Detect which cell encompasses the target text, then output its (X, Y) center coordinate. 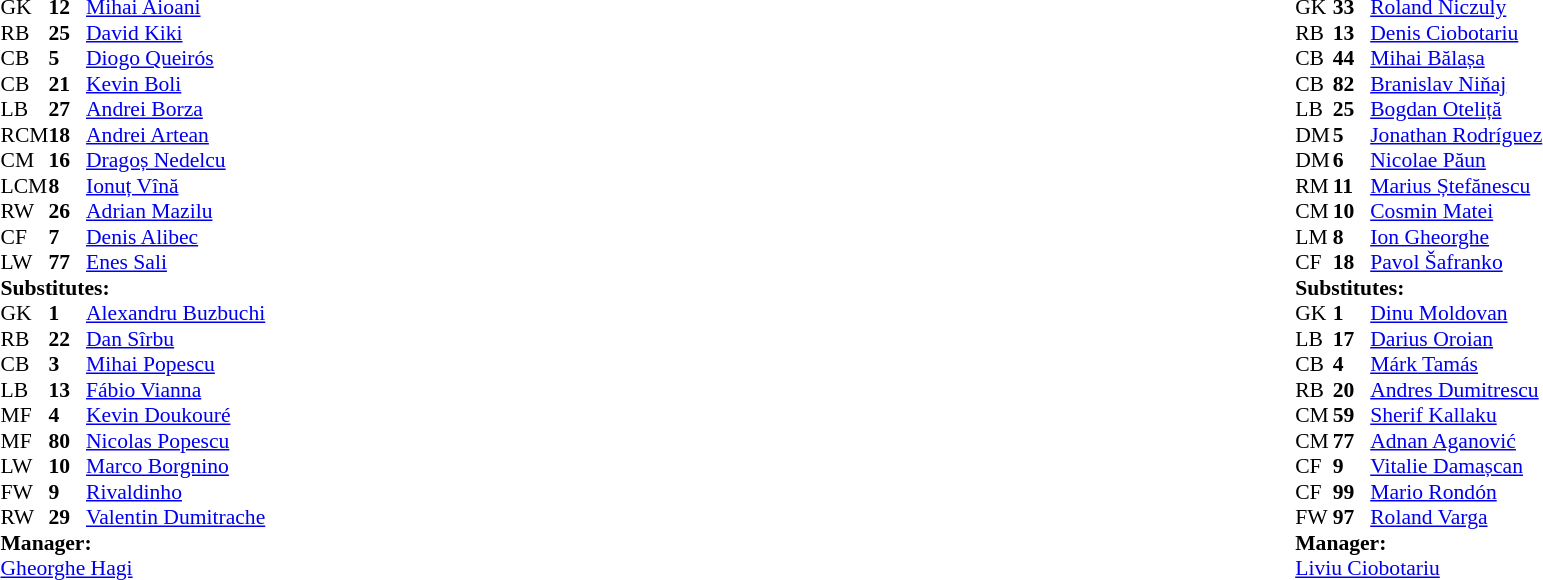
97 (1352, 517)
6 (1352, 161)
Darius Oroian (1456, 339)
Diogo Queirós (176, 59)
Jonathan Rodríguez (1456, 135)
Andres Dumitrescu (1456, 390)
7 (67, 237)
21 (67, 84)
22 (67, 339)
Bogdan Oteliță (1456, 109)
Dragoș Nedelcu (176, 161)
Fábio Vianna (176, 390)
Enes Sali (176, 263)
99 (1352, 492)
11 (1352, 186)
Rivaldinho (176, 492)
Kevin Boli (176, 84)
Adrian Mazilu (176, 211)
Nicolas Popescu (176, 441)
Mihai Bălașa (1456, 59)
Sherif Kallaku (1456, 415)
16 (67, 161)
Valentin Dumitrache (176, 517)
3 (67, 365)
Branislav Niňaj (1456, 84)
Denis Ciobotariu (1456, 33)
Denis Alibec (176, 237)
Mario Rondón (1456, 492)
Adnan Aganović (1456, 441)
82 (1352, 84)
17 (1352, 339)
Alexandru Buzbuchi (176, 313)
Ionuț Vînă (176, 186)
80 (67, 441)
RCM (24, 135)
Roland Varga (1456, 517)
David Kiki (176, 33)
Andrei Artean (176, 135)
Márk Tamás (1456, 365)
Dinu Moldovan (1456, 313)
29 (67, 517)
Dan Sîrbu (176, 339)
26 (67, 211)
LCM (24, 186)
LM (1314, 237)
Mihai Popescu (176, 365)
20 (1352, 390)
Kevin Doukouré (176, 415)
Marius Ștefănescu (1456, 186)
Pavol Šafranko (1456, 263)
59 (1352, 415)
RM (1314, 186)
44 (1352, 59)
Andrei Borza (176, 109)
Nicolae Păun (1456, 161)
Cosmin Matei (1456, 211)
Ion Gheorghe (1456, 237)
Marco Borgnino (176, 467)
27 (67, 109)
Vitalie Damașcan (1456, 467)
